Locate the cell with the specified text and output its [x, y] center coordinate. 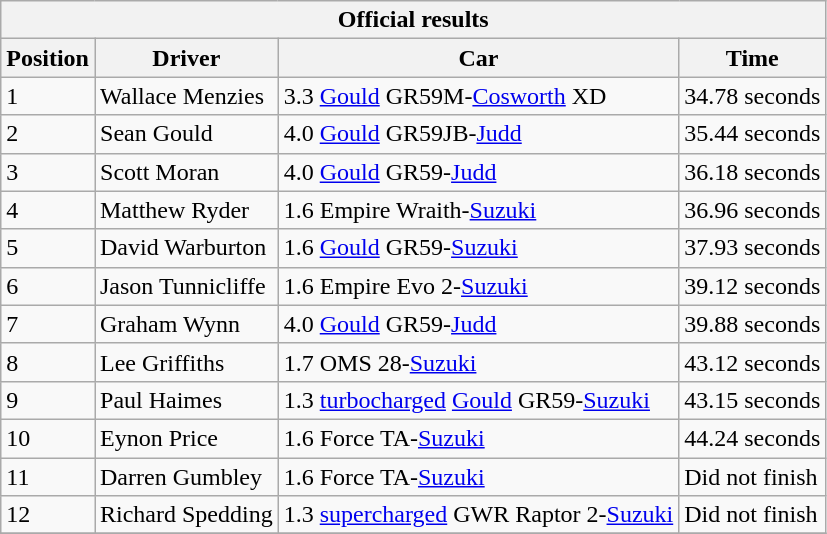
Jason Tunnicliffe [186, 286]
1.3 supercharged GWR Raptor 2-Suzuki [478, 515]
David Warburton [186, 248]
7 [48, 324]
3 [48, 172]
1.6 Gould GR59-Suzuki [478, 248]
Matthew Ryder [186, 210]
36.96 seconds [752, 210]
36.18 seconds [752, 172]
12 [48, 515]
4 [48, 210]
Darren Gumbley [186, 477]
35.44 seconds [752, 134]
Richard Spedding [186, 515]
Wallace Menzies [186, 96]
Position [48, 58]
11 [48, 477]
39.88 seconds [752, 324]
4.0 Gould GR59JB-Judd [478, 134]
6 [48, 286]
44.24 seconds [752, 438]
1 [48, 96]
Eynon Price [186, 438]
2 [48, 134]
Scott Moran [186, 172]
5 [48, 248]
Paul Haimes [186, 400]
37.93 seconds [752, 248]
34.78 seconds [752, 96]
Time [752, 58]
Graham Wynn [186, 324]
10 [48, 438]
43.12 seconds [752, 362]
1.6 Empire Wraith-Suzuki [478, 210]
Sean Gould [186, 134]
Lee Griffiths [186, 362]
Driver [186, 58]
43.15 seconds [752, 400]
39.12 seconds [752, 286]
Official results [414, 20]
1.7 OMS 28-Suzuki [478, 362]
Car [478, 58]
9 [48, 400]
3.3 Gould GR59M-Cosworth XD [478, 96]
8 [48, 362]
1.3 turbocharged Gould GR59-Suzuki [478, 400]
1.6 Empire Evo 2-Suzuki [478, 286]
